Output the (x, y) coordinate of the center of the cell containing the given text.  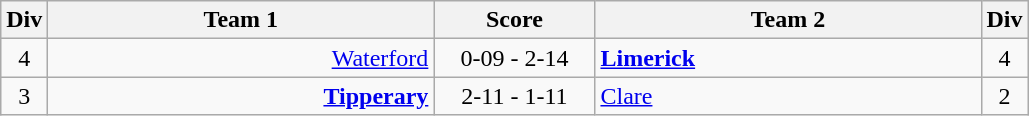
Limerick (788, 58)
Tipperary (241, 96)
Team 2 (788, 20)
Waterford (241, 58)
2-11 - 1-11 (514, 96)
0-09 - 2-14 (514, 58)
Clare (788, 96)
Score (514, 20)
2 (1004, 96)
Team 1 (241, 20)
3 (24, 96)
